Return [X, Y] of the center of cell containing provided text 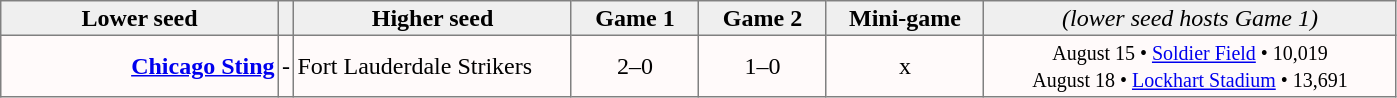
1–0 [763, 66]
Chicago Sting [140, 66]
August 15 • Soldier Field • 10,019August 18 • Lockhart Stadium • 13,691 [1190, 66]
Game 1 [635, 18]
x [905, 66]
(lower seed hosts Game 1) [1190, 18]
Higher seed [433, 18]
Game 2 [763, 18]
Fort Lauderdale Strikers [433, 66]
2–0 [635, 66]
Lower seed [140, 18]
- [286, 66]
Mini-game [905, 18]
